Detect which cell encompasses the target text, then output its [x, y] center coordinate. 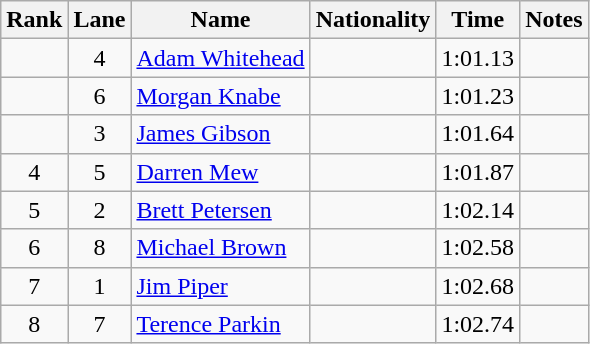
1:02.58 [478, 248]
Name [220, 20]
Terence Parkin [220, 324]
1:01.64 [478, 134]
Time [478, 20]
James Gibson [220, 134]
Jim Piper [220, 286]
1 [100, 286]
1:01.23 [478, 96]
1:02.14 [478, 210]
Morgan Knabe [220, 96]
1:02.68 [478, 286]
Brett Petersen [220, 210]
1:01.87 [478, 172]
Notes [554, 20]
Lane [100, 20]
3 [100, 134]
2 [100, 210]
Michael Brown [220, 248]
1:01.13 [478, 58]
Rank [34, 20]
Nationality [373, 20]
Darren Mew [220, 172]
Adam Whitehead [220, 58]
1:02.74 [478, 324]
